Provide the (x, y) coordinate of the cell's center where the given text is located.  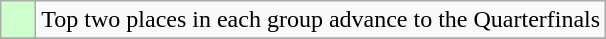
Top two places in each group advance to the Quarterfinals (321, 20)
